From the cell containing the given text, extract its center point as [X, Y] coordinate. 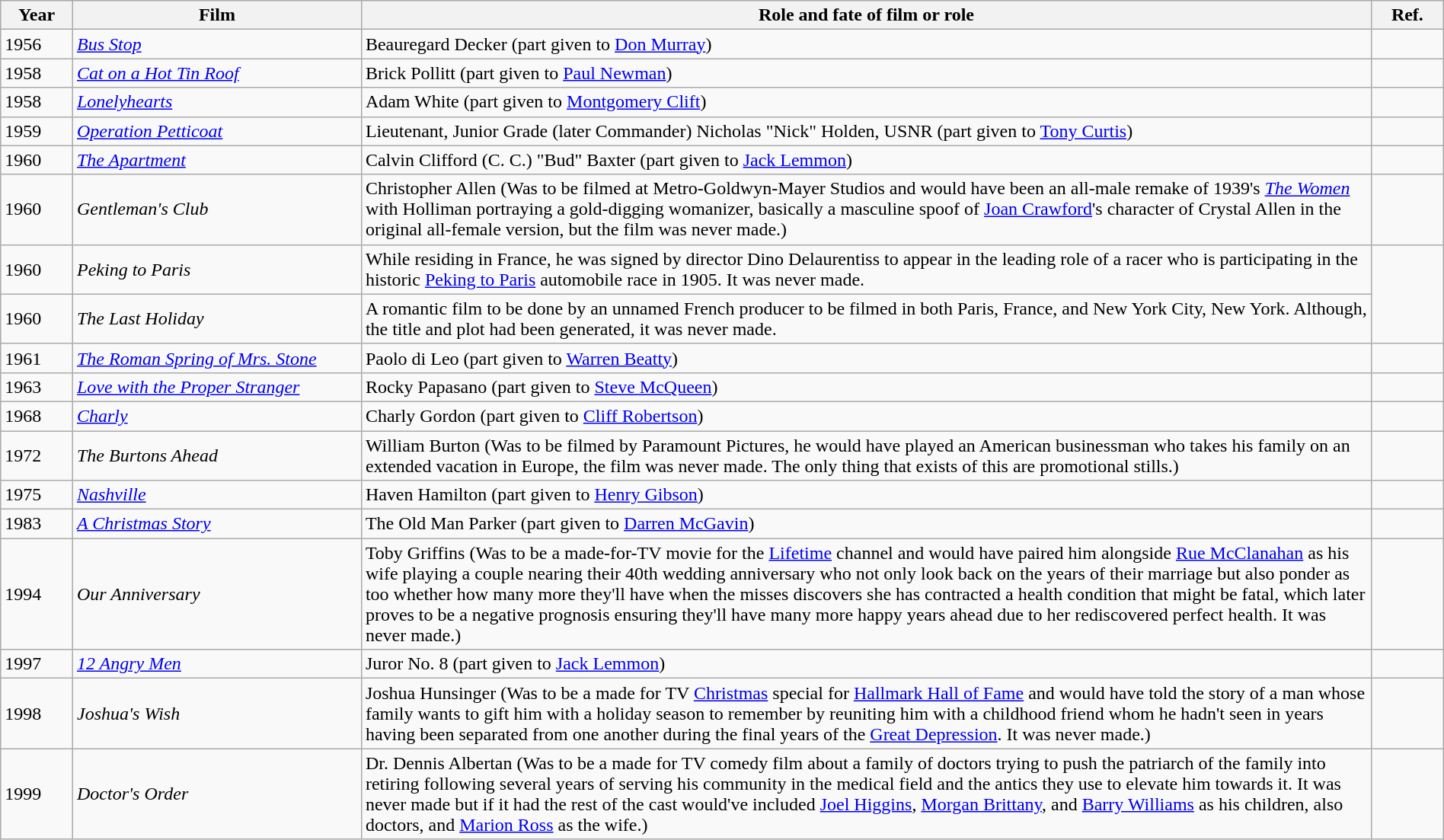
Doctor's Order [216, 794]
Love with the Proper Stranger [216, 387]
The Old Man Parker (part given to Darren McGavin) [866, 524]
Adam White (part given to Montgomery Clift) [866, 102]
Peking to Paris [216, 270]
Nashville [216, 495]
A Christmas Story [216, 524]
Rocky Papasano (part given to Steve McQueen) [866, 387]
1963 [37, 387]
1968 [37, 416]
Cat on a Hot Tin Roof [216, 73]
1997 [37, 664]
1994 [37, 594]
Juror No. 8 (part given to Jack Lemmon) [866, 664]
Lonelyhearts [216, 102]
Bus Stop [216, 44]
Film [216, 15]
Haven Hamilton (part given to Henry Gibson) [866, 495]
The Apartment [216, 160]
1959 [37, 131]
Calvin Clifford (C. C.) "Bud" Baxter (part given to Jack Lemmon) [866, 160]
12 Angry Men [216, 664]
Brick Pollitt (part given to Paul Newman) [866, 73]
1961 [37, 358]
1956 [37, 44]
The Burtons Ahead [216, 455]
Gentleman's Club [216, 209]
Ref. [1407, 15]
Lieutenant, Junior Grade (later Commander) Nicholas "Nick" Holden, USNR (part given to Tony Curtis) [866, 131]
Beauregard Decker (part given to Don Murray) [866, 44]
The Last Holiday [216, 318]
1972 [37, 455]
1983 [37, 524]
1998 [37, 714]
1999 [37, 794]
The Roman Spring of Mrs. Stone [216, 358]
Charly [216, 416]
1975 [37, 495]
Charly Gordon (part given to Cliff Robertson) [866, 416]
Joshua's Wish [216, 714]
Year [37, 15]
Operation Petticoat [216, 131]
Role and fate of film or role [866, 15]
Our Anniversary [216, 594]
Paolo di Leo (part given to Warren Beatty) [866, 358]
